Identify which cell holds the provided text, then report its (x, y) central coordinate. 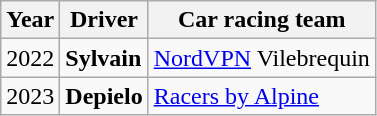
2022 (30, 58)
Sylvain (104, 58)
Driver (104, 20)
Depielo (104, 96)
Car racing team (262, 20)
Year (30, 20)
NordVPN Vilebrequin (262, 58)
2023 (30, 96)
Racers by Alpine (262, 96)
